Return [X, Y] of the center of cell containing provided text 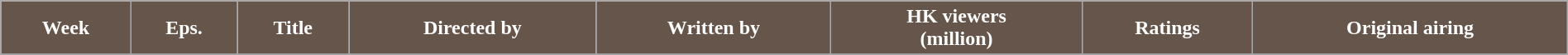
Week [66, 28]
Title [293, 28]
HK viewers(million) [956, 28]
Directed by [473, 28]
Written by [714, 28]
Ratings [1168, 28]
Eps. [184, 28]
Original airing [1410, 28]
